Provide the (X, Y) coordinate of the cell's center where the given text is located.  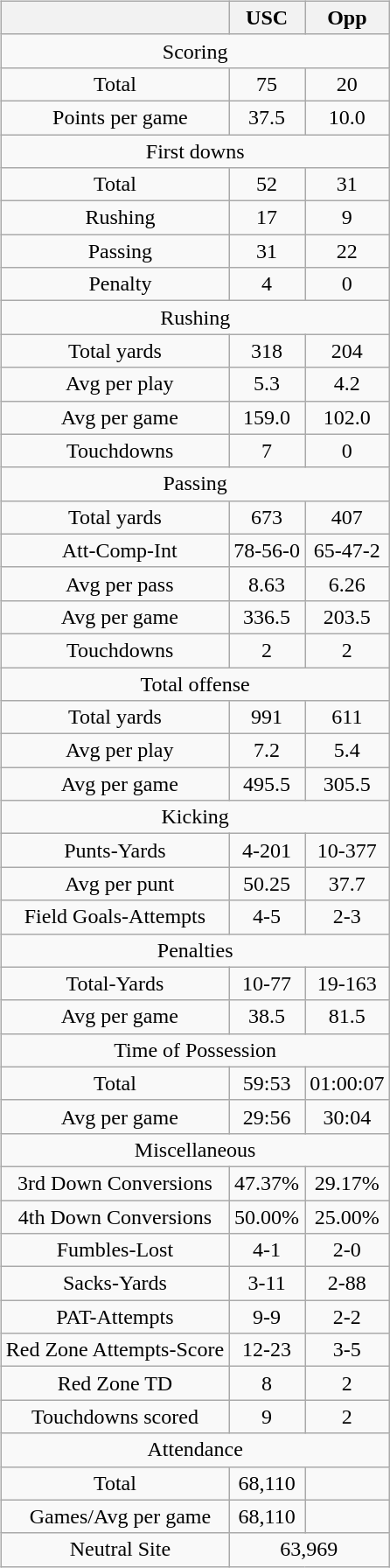
3-11 (268, 1284)
5.4 (347, 751)
Red Zone TD (115, 1383)
Miscellaneous (195, 1150)
37.5 (268, 117)
Penalty (115, 284)
7.2 (268, 751)
Kicking (195, 817)
Punts-Yards (115, 850)
4-5 (268, 917)
495.5 (268, 784)
USC (268, 17)
8.63 (268, 584)
81.5 (347, 1017)
29.17% (347, 1183)
75 (268, 84)
4-201 (268, 850)
305.5 (347, 784)
2-3 (347, 917)
Neutral Site (115, 1550)
4 (268, 284)
7 (268, 451)
17 (268, 218)
50.00% (268, 1217)
Sacks-Yards (115, 1284)
22 (347, 251)
63,969 (310, 1550)
Fumbles-Lost (115, 1250)
6.26 (347, 584)
102.0 (347, 417)
52 (268, 185)
5.3 (268, 384)
Opp (347, 17)
336.5 (268, 617)
Points per game (115, 117)
203.5 (347, 617)
3rd Down Conversions (115, 1183)
78-56-0 (268, 550)
38.5 (268, 1017)
Penalties (195, 950)
01:00:07 (347, 1083)
2-2 (347, 1317)
Time of Possession (195, 1050)
PAT-Attempts (115, 1317)
Total-Yards (115, 983)
12-23 (268, 1350)
Avg per punt (115, 884)
2-0 (347, 1250)
20 (347, 84)
10-77 (268, 983)
Attendance (195, 1450)
9-9 (268, 1317)
991 (268, 717)
10-377 (347, 850)
Touchdowns scored (115, 1417)
First downs (195, 151)
8 (268, 1383)
2-88 (347, 1284)
19-163 (347, 983)
25.00% (347, 1217)
29:56 (268, 1116)
159.0 (268, 417)
611 (347, 717)
204 (347, 351)
318 (268, 351)
3-5 (347, 1350)
Total offense (195, 683)
4th Down Conversions (115, 1217)
Scoring (195, 51)
Att-Comp-Int (115, 550)
4.2 (347, 384)
30:04 (347, 1116)
673 (268, 517)
407 (347, 517)
47.37% (268, 1183)
37.7 (347, 884)
4-1 (268, 1250)
Field Goals-Attempts (115, 917)
50.25 (268, 884)
65-47-2 (347, 550)
Red Zone Attempts-Score (115, 1350)
10.0 (347, 117)
59:53 (268, 1083)
Games/Avg per game (115, 1516)
Avg per pass (115, 584)
